Detect which cell encompasses the target text, then output its [X, Y] center coordinate. 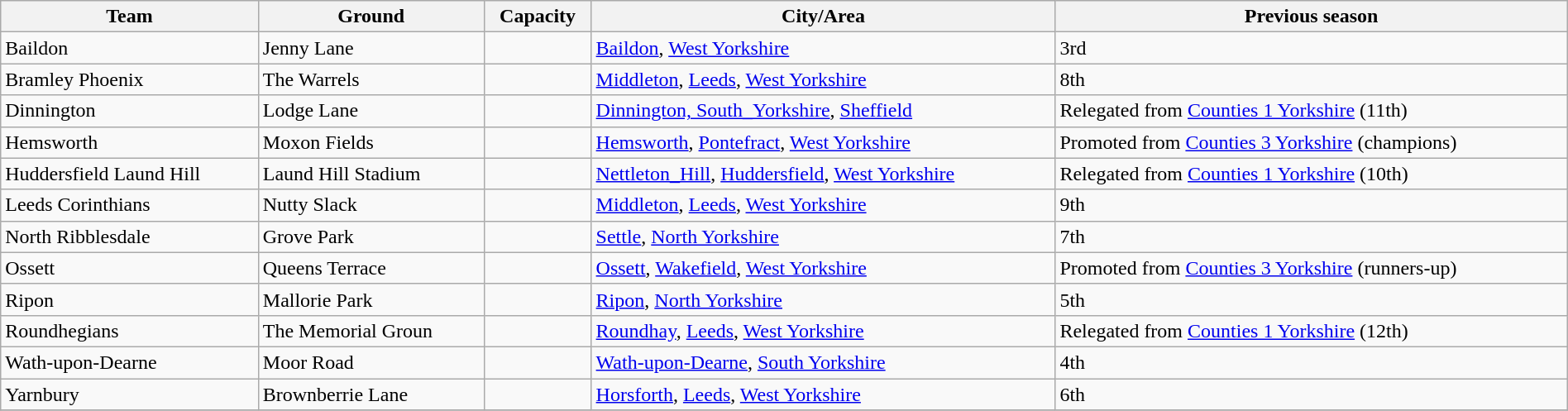
5th [1312, 299]
Lodge Lane [370, 111]
Horsforth, Leeds, West Yorkshire [824, 394]
Hemsworth, Pontefract, West Yorkshire [824, 142]
9th [1312, 205]
Brownberrie Lane [370, 394]
Wath-upon-Dearne, South Yorkshire [824, 362]
Capacity [538, 17]
Queens Terrace [370, 268]
Settle, North Yorkshire [824, 237]
Team [130, 17]
Nettleton_Hill, Huddersfield, West Yorkshire [824, 174]
8th [1312, 79]
6th [1312, 394]
4th [1312, 362]
Huddersfield Laund Hill [130, 174]
Ossett [130, 268]
Relegated from Counties 1 Yorkshire (12th) [1312, 331]
Ground [370, 17]
Bramley Phoenix [130, 79]
Laund Hill Stadium [370, 174]
3rd [1312, 48]
Baildon [130, 48]
Mallorie Park [370, 299]
Grove Park [370, 237]
Ripon, North Yorkshire [824, 299]
Nutty Slack [370, 205]
7th [1312, 237]
Moor Road [370, 362]
The Warrels [370, 79]
Ripon [130, 299]
Dinnington [130, 111]
Leeds Corinthians [130, 205]
Relegated from Counties 1 Yorkshire (11th) [1312, 111]
Moxon Fields [370, 142]
Promoted from Counties 3 Yorkshire (champions) [1312, 142]
Dinnington, South_Yorkshire, Sheffield [824, 111]
Ossett, Wakefield, West Yorkshire [824, 268]
Previous season [1312, 17]
Hemsworth [130, 142]
The Memorial Groun [370, 331]
Promoted from Counties 3 Yorkshire (runners-up) [1312, 268]
Relegated from Counties 1 Yorkshire (10th) [1312, 174]
Roundhegians [130, 331]
Baildon, West Yorkshire [824, 48]
Jenny Lane [370, 48]
Wath-upon-Dearne [130, 362]
City/Area [824, 17]
North Ribblesdale [130, 237]
Roundhay, Leeds, West Yorkshire [824, 331]
Yarnbury [130, 394]
